Provide the (x, y) coordinate of the cell's center where the given text is located.  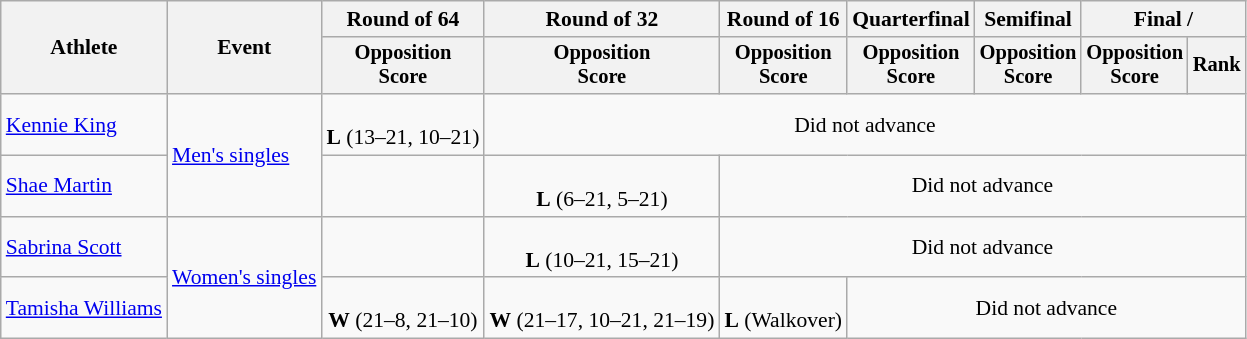
Sabrina Scott (84, 248)
W (21–8, 21–10) (402, 308)
Athlete (84, 48)
Quarterfinal (911, 19)
W (21–17, 10–21, 21–19) (602, 308)
Round of 16 (783, 19)
Event (244, 48)
Round of 32 (602, 19)
Rank (1217, 66)
L (6–21, 5–21) (602, 186)
Shae Martin (84, 186)
L (13–21, 10–21) (402, 124)
Semifinal (1028, 19)
Kennie King (84, 124)
Men's singles (244, 155)
Round of 64 (402, 19)
L (Walkover) (783, 308)
Tamisha Williams (84, 308)
L (10–21, 15–21) (602, 248)
Women's singles (244, 278)
Final / (1163, 19)
